From the cell containing the given text, extract its center point as (x, y) coordinate. 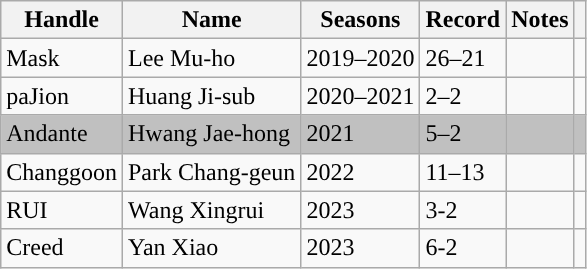
3-2 (463, 210)
RUI (62, 210)
Yan Xiao (211, 248)
2–2 (463, 96)
Wang Xingrui (211, 210)
Name (211, 20)
26–21 (463, 58)
6-2 (463, 248)
2022 (360, 172)
Handle (62, 20)
paJion (62, 96)
Changgoon (62, 172)
Creed (62, 248)
Mask (62, 58)
Park Chang-geun (211, 172)
Record (463, 20)
Huang Ji-sub (211, 96)
2019–2020 (360, 58)
5–2 (463, 134)
Lee Mu-ho (211, 58)
Hwang Jae-hong (211, 134)
Andante (62, 134)
2021 (360, 134)
11–13 (463, 172)
Seasons (360, 20)
2020–2021 (360, 96)
Notes (540, 20)
